Determine the (X, Y) coordinate at the center of the cell enclosing the given text.  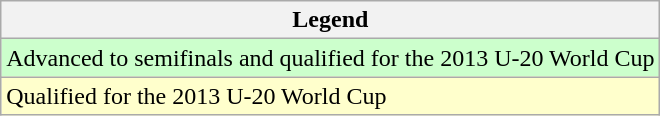
Qualified for the 2013 U-20 World Cup (330, 96)
Legend (330, 20)
Advanced to semifinals and qualified for the 2013 U-20 World Cup (330, 58)
